For the text-containing cell, return its midpoint in (x, y) coordinate format. 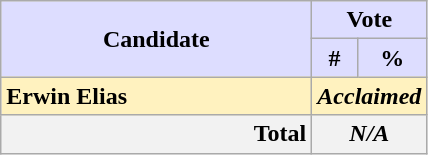
Acclaimed (370, 96)
% (392, 58)
Total (156, 134)
Candidate (156, 39)
Vote (370, 20)
Erwin Elias (156, 96)
# (335, 58)
N/A (370, 134)
